Find where the given text appears and provide that cell's center as (x, y) coordinate. 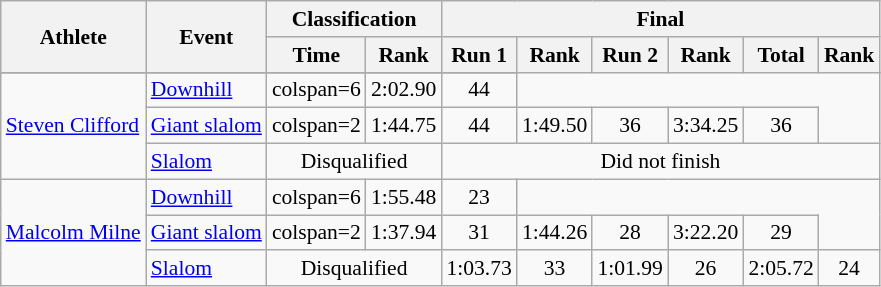
Time (316, 55)
1:01.99 (630, 269)
1:49.50 (554, 126)
Run 2 (630, 55)
3:22.20 (706, 233)
29 (780, 233)
Run 1 (478, 55)
3:34.25 (706, 126)
24 (850, 269)
31 (478, 233)
2:05.72 (780, 269)
33 (554, 269)
1:37.94 (404, 233)
2:02.90 (404, 90)
Athlete (74, 36)
Event (206, 36)
28 (630, 233)
1:03.73 (478, 269)
1:55.48 (404, 197)
Total (780, 55)
Steven Clifford (74, 126)
Classification (354, 19)
1:44.26 (554, 233)
26 (706, 269)
Malcolm Milne (74, 232)
Did not finish (660, 162)
23 (478, 197)
Final (660, 19)
1:44.75 (404, 126)
